For the text-containing cell, return its midpoint in (x, y) coordinate format. 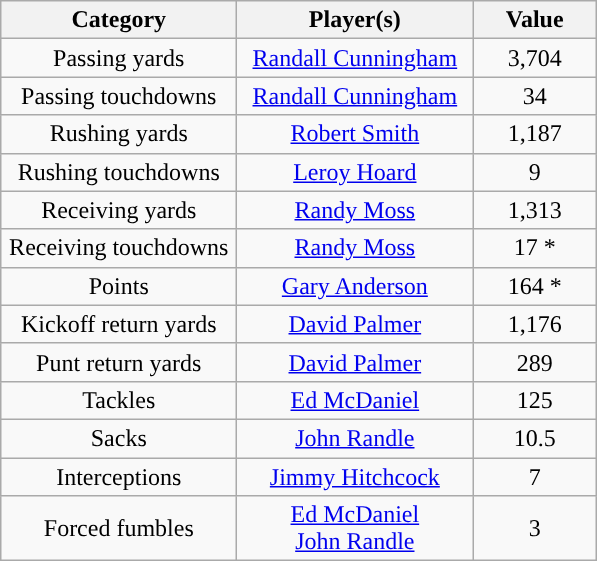
Rushing touchdowns (119, 172)
289 (535, 362)
Robert Smith (355, 134)
34 (535, 96)
164 * (535, 286)
Player(s) (355, 20)
Ed McDaniel (355, 400)
Kickoff return yards (119, 324)
3,704 (535, 58)
Passing yards (119, 58)
Receiving yards (119, 210)
1,176 (535, 324)
125 (535, 400)
Points (119, 286)
Forced fumbles (119, 528)
Ed McDanielJohn Randle (355, 528)
17 * (535, 248)
9 (535, 172)
Category (119, 20)
7 (535, 477)
Gary Anderson (355, 286)
10.5 (535, 438)
Jimmy Hitchcock (355, 477)
Interceptions (119, 477)
John Randle (355, 438)
Sacks (119, 438)
Rushing yards (119, 134)
3 (535, 528)
Punt return yards (119, 362)
1,187 (535, 134)
1,313 (535, 210)
Tackles (119, 400)
Passing touchdowns (119, 96)
Value (535, 20)
Leroy Hoard (355, 172)
Receiving touchdowns (119, 248)
